From the cell containing the given text, extract its center point as [x, y] coordinate. 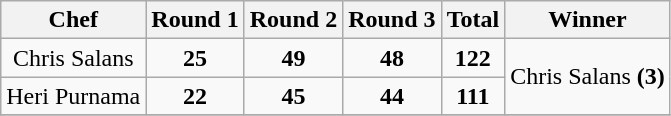
22 [195, 96]
Chef [74, 20]
Round 3 [392, 20]
48 [392, 58]
44 [392, 96]
Chris Salans [74, 58]
Chris Salans (3) [588, 77]
Round 1 [195, 20]
Winner [588, 20]
Round 2 [293, 20]
122 [473, 58]
111 [473, 96]
Heri Purnama [74, 96]
Total [473, 20]
45 [293, 96]
49 [293, 58]
25 [195, 58]
